Pinpoint the cell where the given text exists, returning its [x, y] midpoint coordinate. 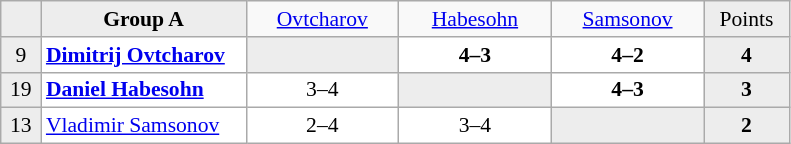
Ovtcharov [322, 19]
Daniel Habesohn [144, 90]
4–2 [628, 55]
Habesohn [476, 19]
Samsonov [628, 19]
9 [21, 55]
2 [746, 126]
4 [746, 55]
Points [746, 19]
Vladimir Samsonov [144, 126]
3 [746, 90]
2–4 [322, 126]
19 [21, 90]
13 [21, 126]
Dimitrij Ovtcharov [144, 55]
Group A [144, 19]
